Pinpoint the cell where the given text exists, returning its (X, Y) midpoint coordinate. 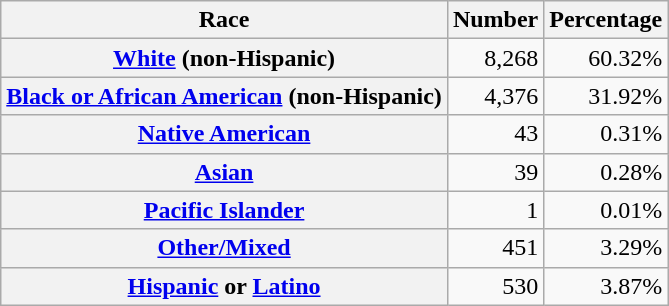
60.32% (606, 58)
Race (224, 20)
43 (495, 134)
Pacific Islander (224, 210)
0.28% (606, 172)
0.31% (606, 134)
31.92% (606, 96)
0.01% (606, 210)
Number (495, 20)
8,268 (495, 58)
451 (495, 248)
Other/Mixed (224, 248)
Hispanic or Latino (224, 286)
Native American (224, 134)
39 (495, 172)
3.87% (606, 286)
1 (495, 210)
Black or African American (non-Hispanic) (224, 96)
530 (495, 286)
Asian (224, 172)
4,376 (495, 96)
Percentage (606, 20)
White (non-Hispanic) (224, 58)
3.29% (606, 248)
